From the cell containing the given text, extract its center point as [x, y] coordinate. 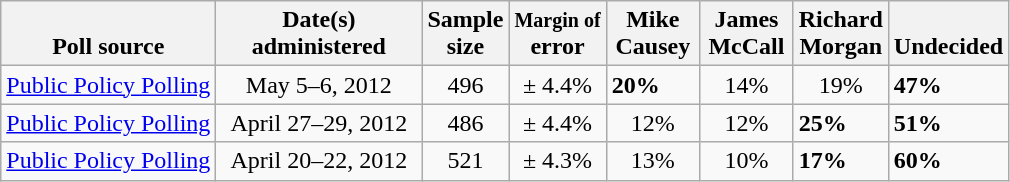
JamesMcCall [747, 34]
20% [653, 85]
13% [653, 161]
10% [747, 161]
May 5–6, 2012 [319, 85]
April 27–29, 2012 [319, 123]
14% [747, 85]
521 [466, 161]
47% [948, 85]
496 [466, 85]
19% [840, 85]
± 4.3% [558, 161]
Date(s)administered [319, 34]
486 [466, 123]
25% [840, 123]
RichardMorgan [840, 34]
51% [948, 123]
MikeCausey [653, 34]
April 20–22, 2012 [319, 161]
60% [948, 161]
Margin oferror [558, 34]
17% [840, 161]
Poll source [108, 34]
Undecided [948, 34]
Samplesize [466, 34]
